For the text-containing cell, return its midpoint in [X, Y] coordinate format. 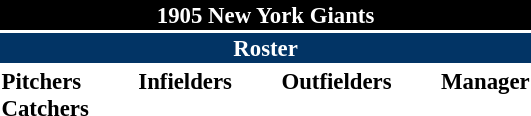
Roster [266, 48]
1905 New York Giants [266, 15]
